Search for the cell housing the specified text and yield its (X, Y) center coordinate. 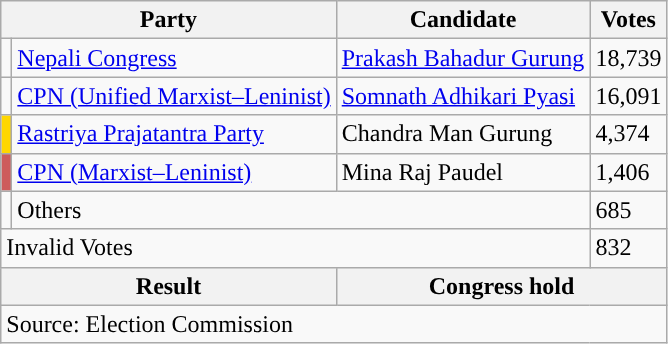
Result (168, 286)
16,091 (628, 96)
Chandra Man Gurung (463, 134)
Congress hold (502, 286)
Others (301, 210)
Rastriya Prajatantra Party (174, 134)
4,374 (628, 134)
18,739 (628, 58)
Mina Raj Paudel (463, 172)
Prakash Bahadur Gurung (463, 58)
CPN (Marxist–Leninist) (174, 172)
Party (168, 20)
Invalid Votes (296, 248)
Candidate (463, 20)
685 (628, 210)
1,406 (628, 172)
Votes (628, 20)
Source: Election Commission (334, 324)
Nepali Congress (174, 58)
832 (628, 248)
Somnath Adhikari Pyasi (463, 96)
CPN (Unified Marxist–Leninist) (174, 96)
